Capture the cell that displays the provided text and extract its (X, Y) central coordinate. 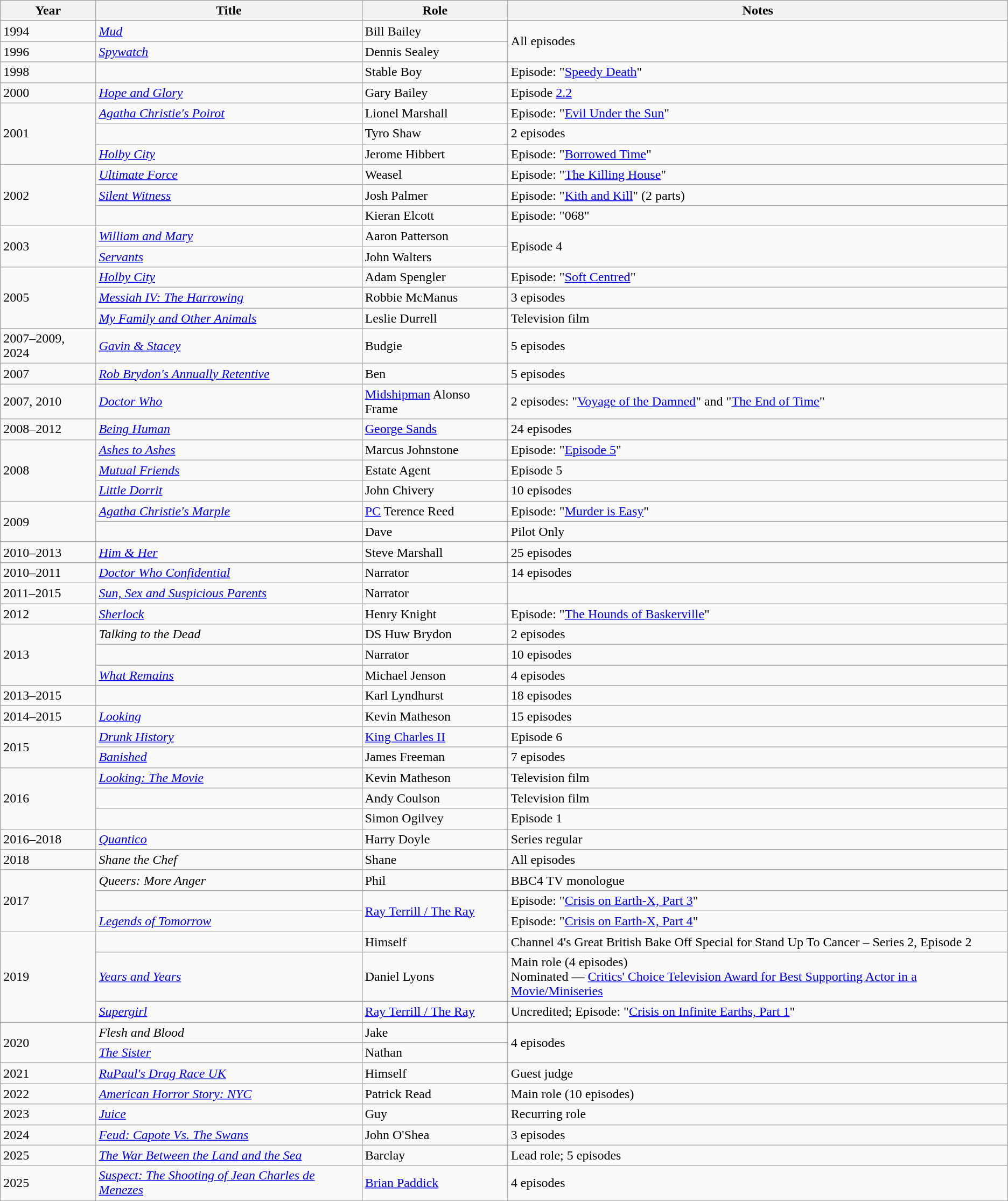
Episode: "068" (758, 215)
Episode: "The Killing House" (758, 174)
Michael Jenson (435, 675)
Dennis Sealey (435, 52)
Main role (4 episodes)Nominated — Critics' Choice Television Award for Best Supporting Actor in a Movie/Miniseries (758, 977)
1998 (48, 72)
Looking (229, 716)
Episode 5 (758, 470)
Bill Bailey (435, 31)
Stable Boy (435, 72)
Episode: "Evil Under the Sun" (758, 113)
Midshipman Alonso Frame (435, 402)
Being Human (229, 429)
Hope and Glory (229, 93)
Robbie McManus (435, 298)
2000 (48, 93)
Budgie (435, 346)
14 episodes (758, 572)
2011–2015 (48, 593)
Shane (435, 860)
Pilot Only (758, 532)
25 episodes (758, 552)
Title (229, 11)
Leslie Durrell (435, 318)
2018 (48, 860)
2013 (48, 655)
Role (435, 11)
Episode: "Episode 5" (758, 450)
Harry Doyle (435, 839)
Dave (435, 532)
2007 (48, 374)
Brian Paddick (435, 1183)
2017 (48, 900)
Shane the Chef (229, 860)
Silent Witness (229, 195)
Feud: Capote Vs. The Swans (229, 1135)
John O'Shea (435, 1135)
Jerome Hibbert (435, 154)
Mud (229, 31)
PC Terence Reed (435, 511)
Guest judge (758, 1073)
Episode: "Kith and Kill" (2 parts) (758, 195)
Ultimate Force (229, 174)
15 episodes (758, 716)
Weasel (435, 174)
24 episodes (758, 429)
Episode: "Borrowed Time" (758, 154)
Karl Lyndhurst (435, 696)
2 episodes: "Voyage of the Damned" and "The End of Time" (758, 402)
Tyro Shaw (435, 134)
Queers: More Anger (229, 880)
2019 (48, 977)
John Walters (435, 257)
William and Mary (229, 236)
2022 (48, 1094)
Adam Spengler (435, 277)
Suspect: The Shooting of Jean Charles de Menezes (229, 1183)
Legends of Tomorrow (229, 921)
Supergirl (229, 1012)
Years and Years (229, 977)
Agatha Christie's Poirot (229, 113)
Doctor Who (229, 402)
Lead role; 5 episodes (758, 1155)
2010–2011 (48, 572)
Banished (229, 757)
2007–2009, 2024 (48, 346)
Doctor Who Confidential (229, 572)
2013–2015 (48, 696)
Estate Agent (435, 470)
King Charles II (435, 737)
Servants (229, 257)
Episode: "Speedy Death" (758, 72)
2008 (48, 470)
2001 (48, 134)
Nathan (435, 1053)
Simon Ogilvey (435, 819)
7 episodes (758, 757)
Drunk History (229, 737)
Episode: "Soft Centred" (758, 277)
Episode 4 (758, 246)
Sherlock (229, 613)
Episode 1 (758, 819)
My Family and Other Animals (229, 318)
Channel 4's Great British Bake Off Special for Stand Up To Cancer – Series 2, Episode 2 (758, 942)
RuPaul's Drag Race UK (229, 1073)
Episode 2.2 (758, 93)
Kieran Elcott (435, 215)
American Horror Story: NYC (229, 1094)
Spywatch (229, 52)
1996 (48, 52)
2005 (48, 298)
2002 (48, 195)
18 episodes (758, 696)
2003 (48, 246)
Series regular (758, 839)
Phil (435, 880)
Year (48, 11)
2012 (48, 613)
Gary Bailey (435, 93)
2020 (48, 1043)
Barclay (435, 1155)
Quantico (229, 839)
Flesh and Blood (229, 1032)
Patrick Read (435, 1094)
Messiah IV: The Harrowing (229, 298)
Him & Her (229, 552)
1994 (48, 31)
Episode: "Murder is Easy" (758, 511)
Henry Knight (435, 613)
2016–2018 (48, 839)
2015 (48, 747)
Sun, Sex and Suspicious Parents (229, 593)
2009 (48, 521)
Main role (10 episodes) (758, 1094)
Aaron Patterson (435, 236)
2021 (48, 1073)
What Remains (229, 675)
Josh Palmer (435, 195)
Looking: The Movie (229, 778)
Juice (229, 1114)
Ashes to Ashes (229, 450)
Notes (758, 11)
Episode: "Crisis on Earth-X, Part 3" (758, 900)
Recurring role (758, 1114)
2016 (48, 798)
2007, 2010 (48, 402)
Episode 6 (758, 737)
Daniel Lyons (435, 977)
2008–2012 (48, 429)
Lionel Marshall (435, 113)
George Sands (435, 429)
Rob Brydon's Annually Retentive (229, 374)
Talking to the Dead (229, 634)
Steve Marshall (435, 552)
Gavin & Stacey (229, 346)
John Chivery (435, 491)
Episode: "The Hounds of Baskerville" (758, 613)
2014–2015 (48, 716)
2023 (48, 1114)
Jake (435, 1032)
Episode: "Crisis on Earth-X, Part 4" (758, 921)
Andy Coulson (435, 798)
Little Dorrit (229, 491)
Mutual Friends (229, 470)
Ben (435, 374)
Agatha Christie's Marple (229, 511)
DS Huw Brydon (435, 634)
BBC4 TV monologue (758, 880)
The Sister (229, 1053)
2024 (48, 1135)
Guy (435, 1114)
James Freeman (435, 757)
Uncredited; Episode: "Crisis on Infinite Earths, Part 1" (758, 1012)
2010–2013 (48, 552)
Marcus Johnstone (435, 450)
The War Between the Land and the Sea (229, 1155)
